Return [X, Y] of the center of cell containing provided text 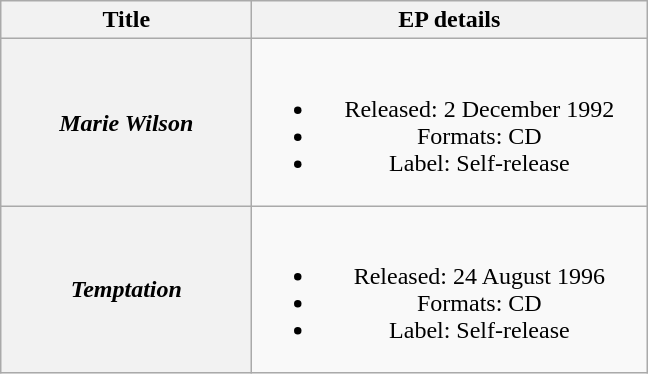
Marie Wilson [126, 122]
Title [126, 20]
EP details [450, 20]
Temptation [126, 290]
Released: 24 August 1996Formats: CDLabel: Self-release [450, 290]
Released: 2 December 1992Formats: CDLabel: Self-release [450, 122]
